For the text-containing cell, return its midpoint in (X, Y) coordinate format. 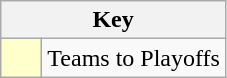
Teams to Playoffs (134, 58)
Key (114, 20)
